Scan for the cell matching the given text and deliver its [X, Y] coordinate at center. 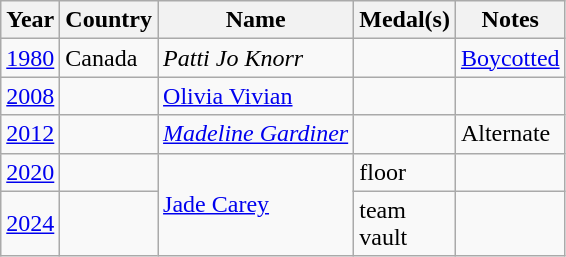
2024 [30, 224]
Canada [109, 58]
Year [30, 20]
Jade Carey [256, 204]
1980 [30, 58]
Patti Jo Knorr [256, 58]
2012 [30, 134]
Country [109, 20]
2020 [30, 172]
team vault [405, 224]
2008 [30, 96]
Alternate [510, 134]
Medal(s) [405, 20]
Olivia Vivian [256, 96]
floor [405, 172]
Name [256, 20]
Notes [510, 20]
Boycotted [510, 58]
Madeline Gardiner [256, 134]
